Identify which cell holds the provided text, then report its [x, y] central coordinate. 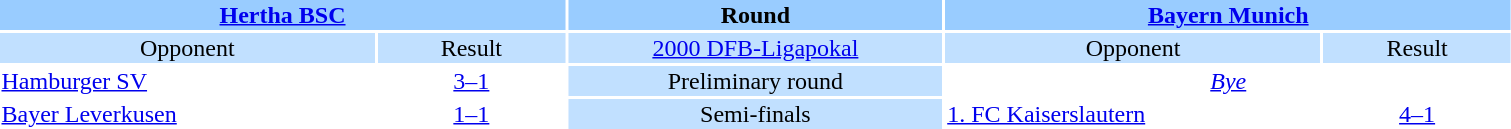
3–1 [472, 81]
Preliminary round [756, 81]
Bayer Leverkusen [188, 114]
Round [756, 15]
Hamburger SV [188, 81]
Semi-finals [756, 114]
Hertha BSC [282, 15]
1. FC Kaiserslautern [1134, 114]
4–1 [1416, 114]
Bayern Munich [1228, 15]
1–1 [472, 114]
2000 DFB-Ligapokal [756, 48]
Bye [1228, 81]
